Find where the given text appears and provide that cell's center as [x, y] coordinate. 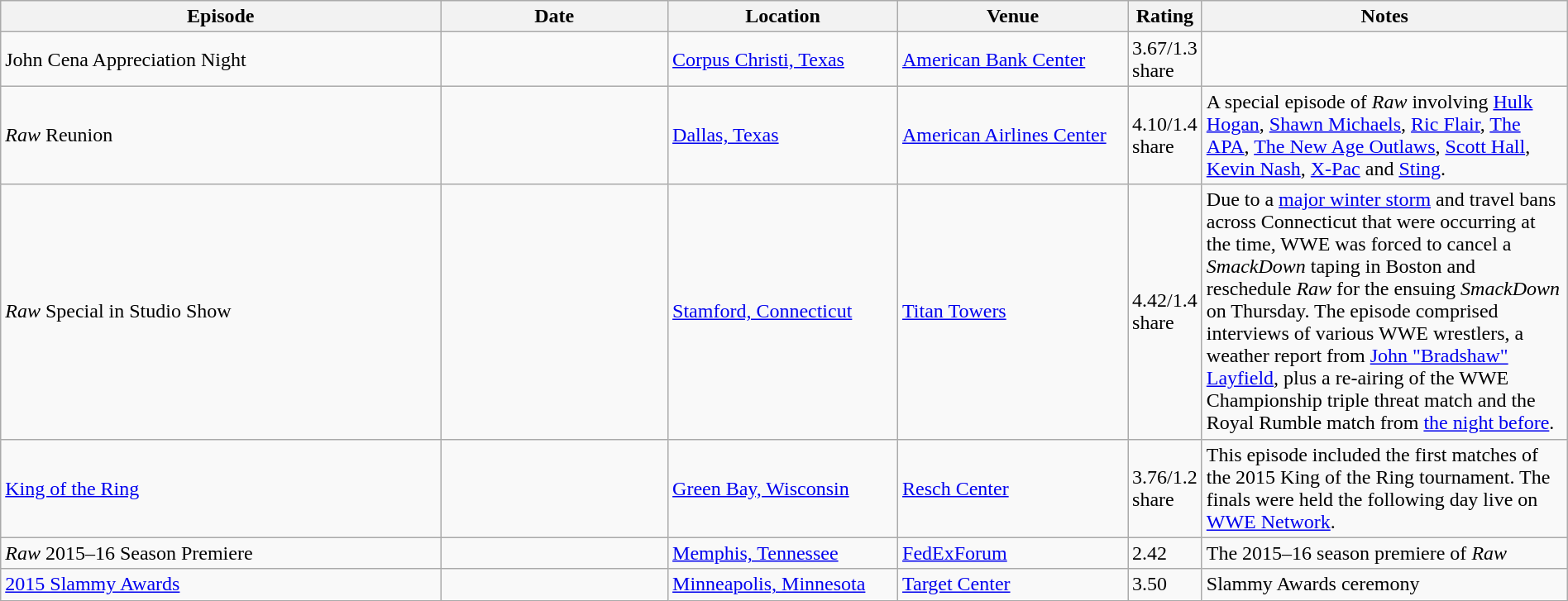
3.50 [1165, 584]
2015 Slammy Awards [221, 584]
Resch Center [1013, 488]
3.67/1.3 share [1165, 60]
Raw Special in Studio Show [221, 312]
A special episode of Raw involving Hulk Hogan, Shawn Michaels, Ric Flair, The APA, The New Age Outlaws, Scott Hall, Kevin Nash, X-Pac and Sting. [1384, 136]
2.42 [1165, 553]
Memphis, Tennessee [783, 553]
Notes [1384, 17]
Location [783, 17]
American Bank Center [1013, 60]
4.42/1.4 share [1165, 312]
Venue [1013, 17]
Slammy Awards ceremony [1384, 584]
John Cena Appreciation Night [221, 60]
Episode [221, 17]
American Airlines Center [1013, 136]
Corpus Christi, Texas [783, 60]
Minneapolis, Minnesota [783, 584]
Dallas, Texas [783, 136]
King of the Ring [221, 488]
4.10/1.4 share [1165, 136]
This episode included the first matches of the 2015 King of the Ring tournament. The finals were held the following day live on WWE Network. [1384, 488]
Stamford, Connecticut [783, 312]
Rating [1165, 17]
FedExForum [1013, 553]
Target Center [1013, 584]
Raw 2015–16 Season Premiere [221, 553]
3.76/1.2 share [1165, 488]
Titan Towers [1013, 312]
Date [554, 17]
Raw Reunion [221, 136]
The 2015–16 season premiere of Raw [1384, 553]
Green Bay, Wisconsin [783, 488]
